Search for the cell housing the specified text and yield its (X, Y) center coordinate. 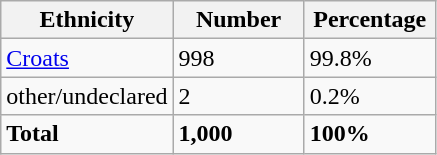
2 (238, 96)
1,000 (238, 134)
998 (238, 58)
99.8% (370, 58)
other/undeclared (87, 96)
Percentage (370, 20)
0.2% (370, 96)
Croats (87, 58)
100% (370, 134)
Total (87, 134)
Number (238, 20)
Ethnicity (87, 20)
